From the cell containing the given text, extract its center point as (x, y) coordinate. 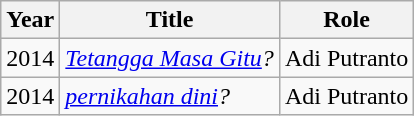
Title (170, 20)
Tetangga Masa Gitu? (170, 58)
Year (30, 20)
pernikahan dini? (170, 96)
Role (346, 20)
